Output the [x, y] coordinate of the center of the cell containing the given text.  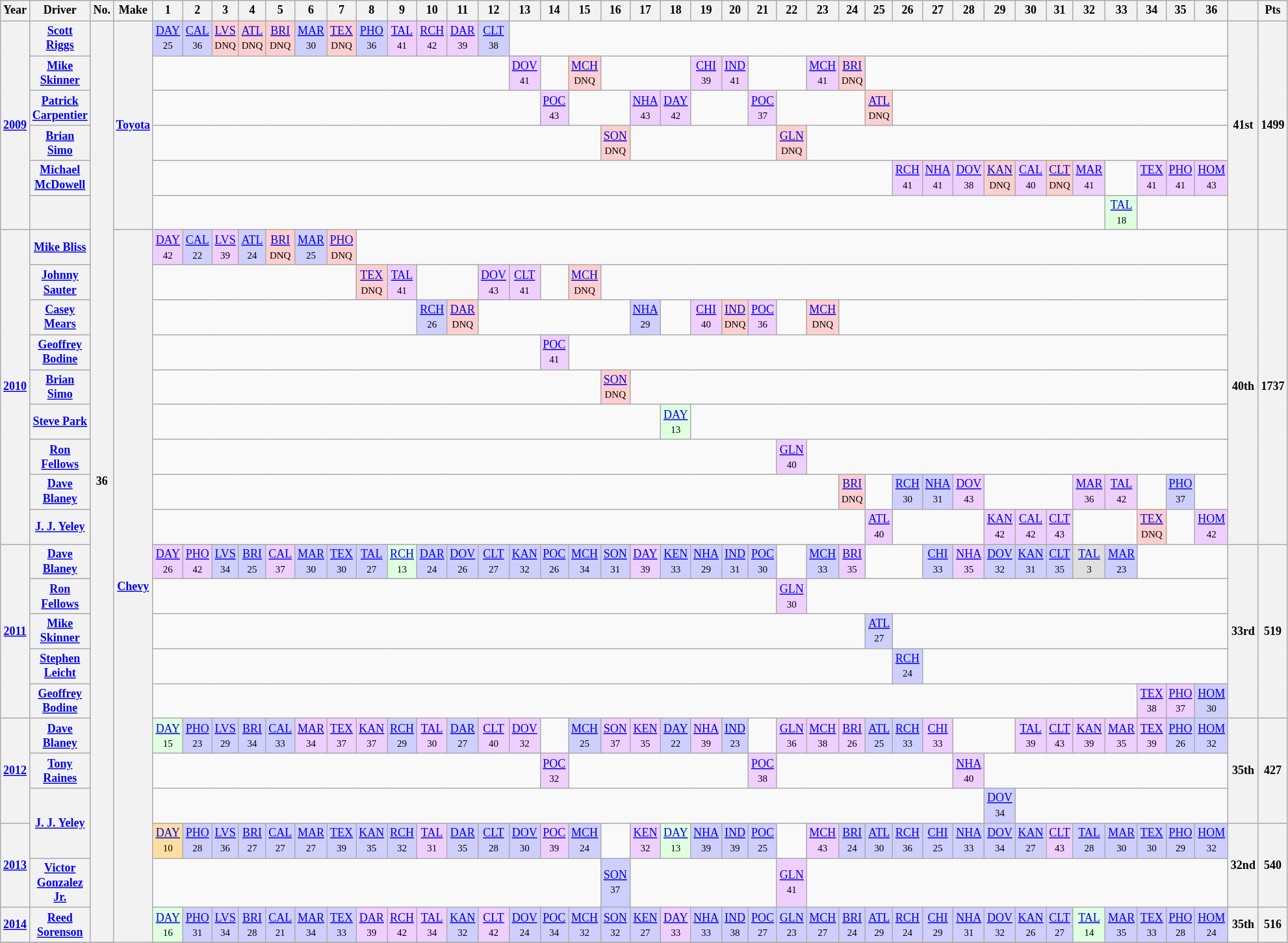
MAR41 [1089, 178]
MCH34 [585, 562]
NHA40 [969, 771]
KAN42 [1000, 526]
MCH32 [585, 925]
3 [225, 10]
KEN32 [645, 840]
8 [372, 10]
LVS29 [225, 736]
18 [676, 10]
ATL29 [879, 925]
DARDNQ [463, 317]
2009 [16, 125]
Michael McDowell [60, 178]
19 [706, 10]
16 [615, 10]
CLT35 [1059, 562]
516 [1272, 925]
Reed Sorenson [60, 925]
28 [969, 10]
32nd [1244, 865]
27 [938, 10]
BRI25 [252, 562]
Make [133, 10]
CAL40 [1031, 178]
BRI35 [853, 562]
CAL22 [198, 248]
2014 [16, 925]
2010 [16, 387]
427 [1272, 771]
15 [585, 10]
24 [853, 10]
IND38 [734, 925]
No. [101, 10]
DAY39 [645, 562]
TAL42 [1122, 492]
GLN23 [792, 925]
519 [1272, 631]
RCH29 [402, 736]
20 [734, 10]
7 [342, 10]
DOV30 [524, 840]
PHO31 [198, 925]
DAY33 [676, 925]
CLT41 [524, 283]
35 [1180, 10]
1737 [1272, 387]
RCH32 [402, 840]
LVSDNQ [225, 38]
CHI29 [938, 925]
POC43 [554, 108]
2012 [16, 771]
POC26 [554, 562]
31 [1059, 10]
TAL27 [372, 562]
DAR27 [463, 736]
BRI28 [252, 925]
12 [494, 10]
SON32 [615, 925]
DAY22 [676, 736]
IND41 [734, 73]
PHO26 [1180, 736]
GLN36 [792, 736]
BRI27 [252, 840]
CHI25 [938, 840]
MAR36 [1089, 492]
PHO41 [1180, 178]
14 [554, 10]
MAR27 [311, 840]
MCH27 [823, 925]
2013 [16, 865]
TAL30 [431, 736]
DOV26 [463, 562]
4 [252, 10]
RCH30 [908, 492]
MCH33 [823, 562]
LVS36 [225, 840]
33rd [1244, 631]
TEX37 [342, 736]
30 [1031, 10]
MCH43 [823, 840]
KAN39 [1089, 736]
TEX41 [1152, 178]
26 [908, 10]
KAN35 [372, 840]
HOM42 [1211, 526]
POC27 [763, 925]
Mike Bliss [60, 248]
Year [16, 10]
Victor Gonzalez Jr. [60, 883]
HOM43 [1211, 178]
PHODNQ [342, 248]
POC36 [763, 317]
NHA35 [969, 562]
KAN37 [372, 736]
Patrick Carpentier [60, 108]
POC32 [554, 771]
KEN35 [645, 736]
PHO29 [1180, 840]
25 [879, 10]
KANDNQ [1000, 178]
1 [168, 10]
HOM30 [1211, 701]
LVS39 [225, 248]
CAL21 [281, 925]
Driver [60, 10]
TAL28 [1089, 840]
PHO23 [198, 736]
ATL30 [879, 840]
MCH38 [823, 736]
MCH24 [585, 840]
BRI26 [853, 736]
DAR24 [431, 562]
MCH41 [823, 73]
2011 [16, 631]
CAL33 [281, 736]
34 [1152, 10]
9 [402, 10]
DAY26 [168, 562]
CHI39 [706, 73]
RCH26 [431, 317]
GLNDNQ [792, 143]
INDDNQ [734, 317]
KEN27 [645, 925]
POC34 [554, 925]
1499 [1272, 125]
CLT38 [494, 38]
CAL27 [281, 840]
GLN30 [792, 597]
Chevy [133, 586]
DOV41 [524, 73]
RCH36 [908, 840]
CLT42 [494, 925]
23 [823, 10]
21 [763, 10]
IND39 [734, 840]
HOM24 [1211, 925]
TAL39 [1031, 736]
TAL18 [1122, 213]
MAR23 [1122, 562]
Toyota [133, 125]
Johnny Sauter [60, 283]
KAN31 [1031, 562]
POC30 [763, 562]
PHO42 [198, 562]
NHA41 [938, 178]
CLTDNQ [1059, 178]
IND31 [734, 562]
BRI34 [252, 736]
11 [463, 10]
Stephen Leicht [60, 666]
CAL42 [1031, 526]
17 [645, 10]
10 [431, 10]
DAY15 [168, 736]
33 [1122, 10]
22 [792, 10]
PHO36 [372, 38]
41st [1244, 125]
ATL25 [879, 736]
32 [1089, 10]
DAR35 [463, 840]
CAL36 [198, 38]
CAL37 [281, 562]
DAY25 [168, 38]
DOV38 [969, 178]
40th [1244, 387]
Scott Riggs [60, 38]
TAL3 [1089, 562]
TAL34 [431, 925]
DOV24 [524, 925]
KAN27 [1031, 840]
POC39 [554, 840]
POC25 [763, 840]
DAY10 [168, 840]
KEN33 [676, 562]
Pts [1272, 10]
POC41 [554, 352]
CLT28 [494, 840]
ATL27 [879, 631]
CHI40 [706, 317]
NHA43 [645, 108]
RCH41 [908, 178]
TAL31 [431, 840]
ATL24 [252, 248]
5 [281, 10]
13 [524, 10]
6 [311, 10]
MCH25 [585, 736]
KAN26 [1031, 925]
MAR25 [311, 248]
POC37 [763, 108]
TAL14 [1089, 925]
ATL40 [879, 526]
2 [198, 10]
IND23 [734, 736]
Tony Raines [60, 771]
Steve Park [60, 422]
DAY16 [168, 925]
RCH33 [908, 736]
RCH13 [402, 562]
CLT40 [494, 736]
GLN40 [792, 457]
TEX38 [1152, 701]
GLN41 [792, 883]
540 [1272, 865]
Casey Mears [60, 317]
POC38 [763, 771]
29 [1000, 10]
SON31 [615, 562]
